Output the (x, y) coordinate of the center of the cell containing the given text.  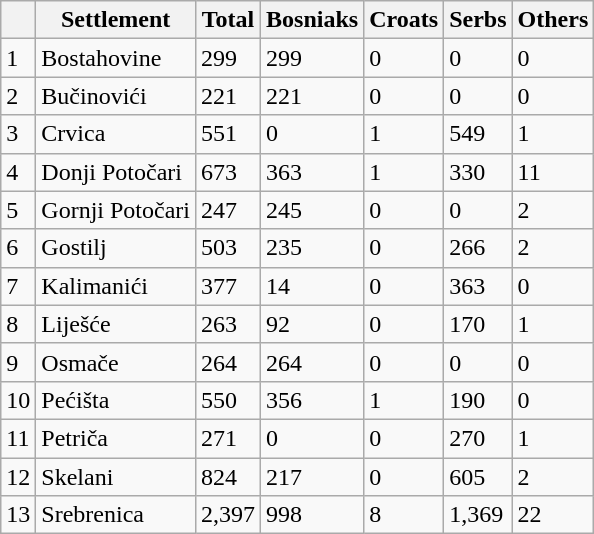
3 (18, 134)
Gostilj (116, 248)
Pećišta (116, 400)
Bostahovine (116, 58)
Osmače (116, 362)
377 (228, 286)
247 (228, 210)
356 (312, 400)
10 (18, 400)
605 (478, 477)
2,397 (228, 515)
266 (478, 248)
245 (312, 210)
Serbs (478, 20)
270 (478, 438)
9 (18, 362)
Crvica (116, 134)
170 (478, 324)
5 (18, 210)
6 (18, 248)
Croats (404, 20)
551 (228, 134)
Settlement (116, 20)
7 (18, 286)
13 (18, 515)
Total (228, 20)
Bučinovići (116, 96)
549 (478, 134)
217 (312, 477)
Srebrenica (116, 515)
Skelani (116, 477)
Liješće (116, 324)
Kalimanići (116, 286)
235 (312, 248)
22 (553, 515)
12 (18, 477)
92 (312, 324)
4 (18, 172)
673 (228, 172)
550 (228, 400)
Others (553, 20)
1,369 (478, 515)
14 (312, 286)
263 (228, 324)
Gornji Potočari (116, 210)
Petriča (116, 438)
503 (228, 248)
998 (312, 515)
271 (228, 438)
330 (478, 172)
Bosniaks (312, 20)
824 (228, 477)
Donji Potočari (116, 172)
190 (478, 400)
